From the cell containing the given text, extract its center point as [x, y] coordinate. 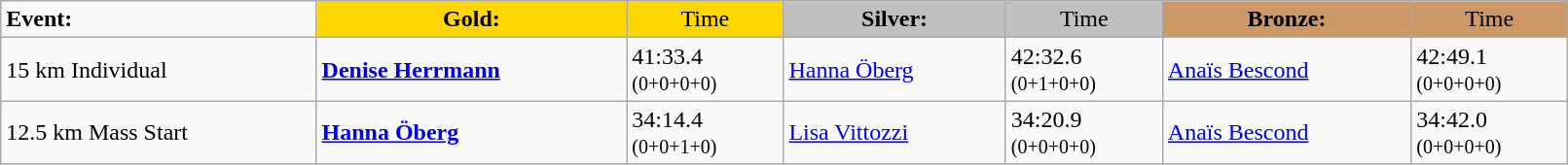
42:32.6(0+1+0+0) [1084, 70]
42:49.1(0+0+0+0) [1489, 70]
Event: [159, 19]
12.5 km Mass Start [159, 132]
34:42.0(0+0+0+0) [1489, 132]
Silver: [894, 19]
Bronze: [1287, 19]
34:20.9(0+0+0+0) [1084, 132]
34:14.4(0+0+1+0) [705, 132]
41:33.4(0+0+0+0) [705, 70]
Denise Herrmann [471, 70]
15 km Individual [159, 70]
Lisa Vittozzi [894, 132]
Gold: [471, 19]
